Identify which cell holds the provided text, then report its (X, Y) central coordinate. 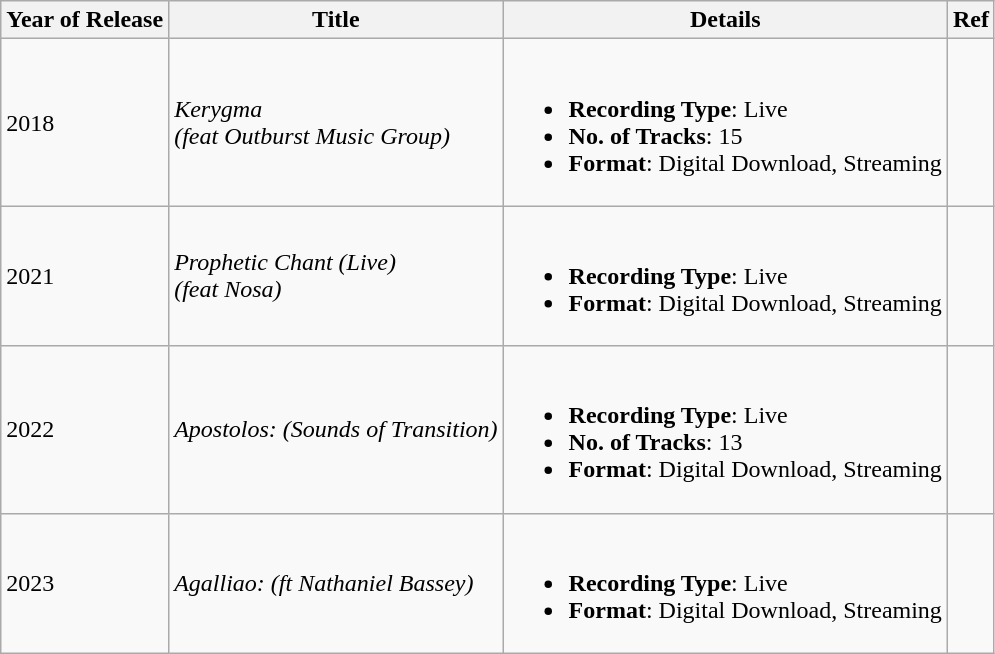
2022 (85, 430)
Prophetic Chant (Live)(feat Nosa) (336, 276)
Apostolos: (Sounds of Transition) (336, 430)
2021 (85, 276)
Year of Release (85, 20)
Recording Type: LiveNo. of Tracks: 15Format: Digital Download, Streaming (725, 122)
Kerygma(feat Outburst Music Group) (336, 122)
Recording Type: LiveNo. of Tracks: 13Format: Digital Download, Streaming (725, 430)
Ref (970, 20)
Details (725, 20)
2023 (85, 583)
Agalliao: (ft Nathaniel Bassey) (336, 583)
Title (336, 20)
2018 (85, 122)
